Return the (x, y) coordinate for the center point of the cell that contains the specified text.  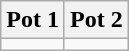
Pot 2 (96, 20)
Pot 1 (33, 20)
